Search for the cell housing the specified text and yield its [X, Y] center coordinate. 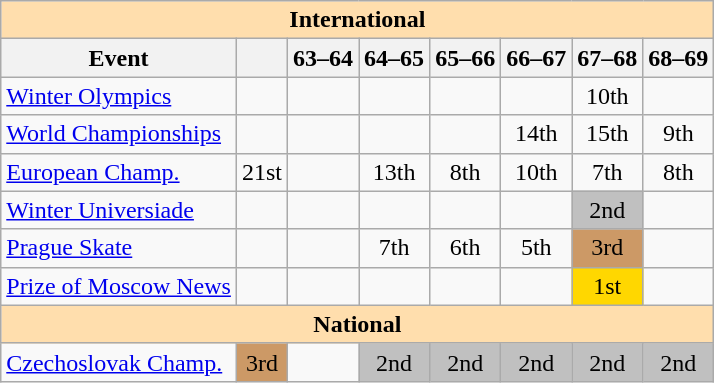
6th [466, 248]
63–64 [324, 58]
15th [608, 134]
14th [536, 134]
Winter Olympics [119, 96]
65–66 [466, 58]
13th [394, 172]
21st [262, 172]
International [358, 20]
1st [608, 286]
66–67 [536, 58]
World Championships [119, 134]
64–65 [394, 58]
9th [678, 134]
Czechoslovak Champ. [119, 362]
Winter Universiade [119, 210]
Event [119, 58]
Prague Skate [119, 248]
67–68 [608, 58]
European Champ. [119, 172]
68–69 [678, 58]
5th [536, 248]
Prize of Moscow News [119, 286]
National [358, 324]
